Return (x, y) of the center of cell containing provided text 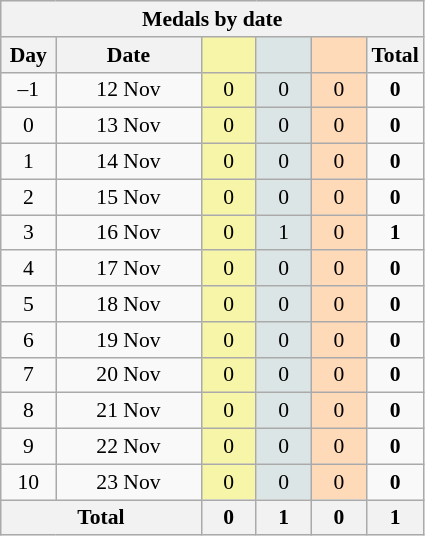
22 Nov (128, 447)
14 Nov (128, 162)
13 Nov (128, 126)
5 (28, 304)
10 (28, 482)
16 Nov (128, 233)
23 Nov (128, 482)
17 Nov (128, 269)
–1 (28, 90)
15 Nov (128, 197)
18 Nov (128, 304)
8 (28, 411)
12 Nov (128, 90)
20 Nov (128, 375)
Day (28, 55)
Date (128, 55)
4 (28, 269)
3 (28, 233)
7 (28, 375)
Medals by date (212, 19)
19 Nov (128, 340)
9 (28, 447)
21 Nov (128, 411)
6 (28, 340)
2 (28, 197)
